Locate the cell with the specified text and output its [x, y] center coordinate. 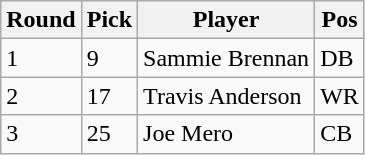
Travis Anderson [226, 96]
Player [226, 20]
Joe Mero [226, 134]
2 [41, 96]
Round [41, 20]
17 [109, 96]
Sammie Brennan [226, 58]
1 [41, 58]
Pos [340, 20]
CB [340, 134]
25 [109, 134]
Pick [109, 20]
3 [41, 134]
WR [340, 96]
9 [109, 58]
DB [340, 58]
